Find where the given text appears and provide that cell's center as [x, y] coordinate. 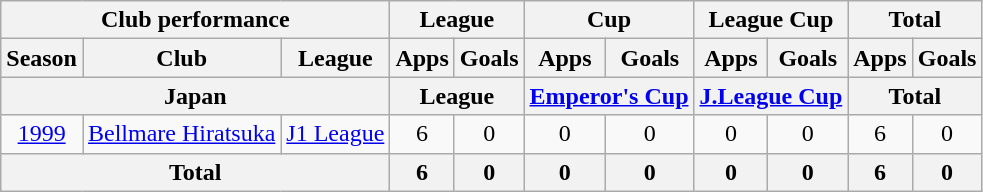
Cup [609, 20]
Bellmare Hiratsuka [181, 134]
Emperor's Cup [609, 96]
J.League Cup [771, 96]
Club [181, 58]
League Cup [771, 20]
1999 [42, 134]
J1 League [336, 134]
Club performance [196, 20]
Japan [196, 96]
Season [42, 58]
